Search for the cell housing the specified text and yield its [x, y] center coordinate. 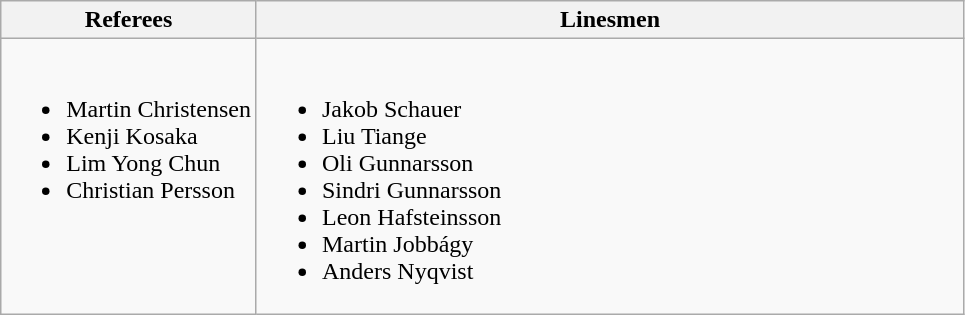
Martin Christensen Kenji Kosaka Lim Yong Chun Christian Persson [129, 176]
Referees [129, 20]
Jakob Schauer Liu Tiange Oli Gunnarsson Sindri Gunnarsson Leon Hafsteinsson Martin Jobbágy Anders Nyqvist [610, 176]
Linesmen [610, 20]
